Find where the given text appears and provide that cell's center as (x, y) coordinate. 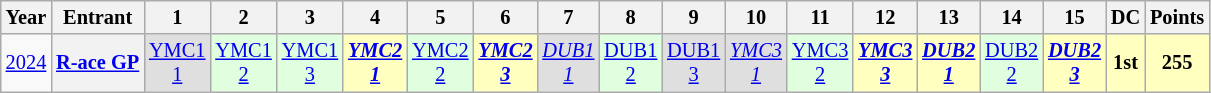
Points (1177, 17)
YMC11 (177, 63)
DUB13 (694, 63)
R-ace GP (98, 63)
DUB23 (1074, 63)
YMC32 (820, 63)
13 (948, 17)
DUB22 (1012, 63)
YMC23 (505, 63)
YMC31 (756, 63)
Entrant (98, 17)
6 (505, 17)
11 (820, 17)
DC (1126, 17)
1 (177, 17)
YMC22 (440, 63)
YMC12 (243, 63)
255 (1177, 63)
2 (243, 17)
4 (375, 17)
7 (568, 17)
Year (26, 17)
8 (630, 17)
14 (1012, 17)
5 (440, 17)
YMC33 (885, 63)
YMC13 (310, 63)
DUB21 (948, 63)
3 (310, 17)
10 (756, 17)
9 (694, 17)
1st (1126, 63)
YMC21 (375, 63)
2024 (26, 63)
DUB12 (630, 63)
12 (885, 17)
15 (1074, 17)
DUB11 (568, 63)
